Detect which cell encompasses the target text, then output its (X, Y) center coordinate. 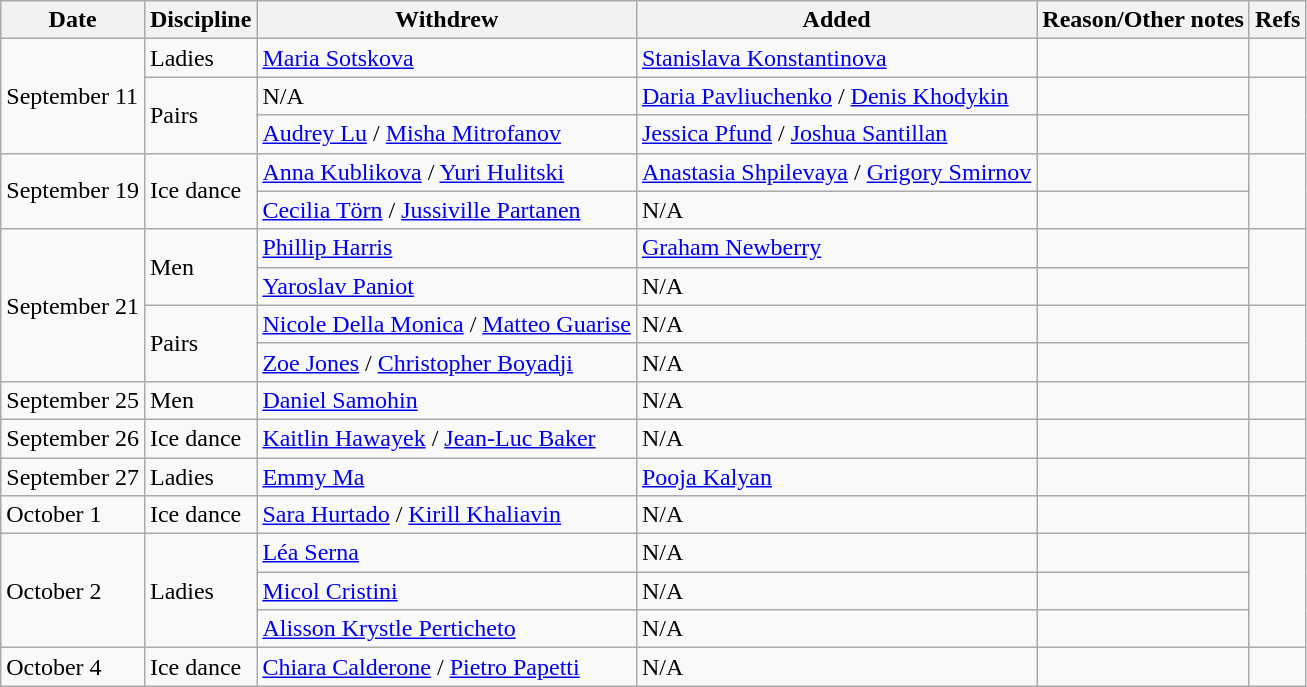
Jessica Pfund / Joshua Santillan (836, 134)
Graham Newberry (836, 248)
Refs (1277, 20)
Date (73, 20)
Daniel Samohin (447, 400)
Anna Kublikova / Yuri Hulitski (447, 172)
Withdrew (447, 20)
Phillip Harris (447, 248)
Kaitlin Hawayek / Jean-Luc Baker (447, 438)
Cecilia Törn / Jussiville Partanen (447, 210)
September 25 (73, 400)
Anastasia Shpilevaya / Grigory Smirnov (836, 172)
October 4 (73, 667)
Zoe Jones / Christopher Boyadji (447, 362)
Discipline (200, 20)
September 21 (73, 305)
Daria Pavliuchenko / Denis Khodykin (836, 96)
Emmy Ma (447, 477)
Alisson Krystle Perticheto (447, 629)
Léa Serna (447, 553)
Stanislava Konstantinova (836, 58)
October 1 (73, 515)
Maria Sotskova (447, 58)
Sara Hurtado / Kirill Khaliavin (447, 515)
September 26 (73, 438)
Micol Cristini (447, 591)
Yaroslav Paniot (447, 286)
Audrey Lu / Misha Mitrofanov (447, 134)
September 19 (73, 191)
Chiara Calderone / Pietro Papetti (447, 667)
Reason/Other notes (1144, 20)
October 2 (73, 591)
Nicole Della Monica / Matteo Guarise (447, 324)
Pooja Kalyan (836, 477)
Added (836, 20)
September 27 (73, 477)
September 11 (73, 96)
